Return the [X, Y] coordinate for the center point of the cell that contains the specified text.  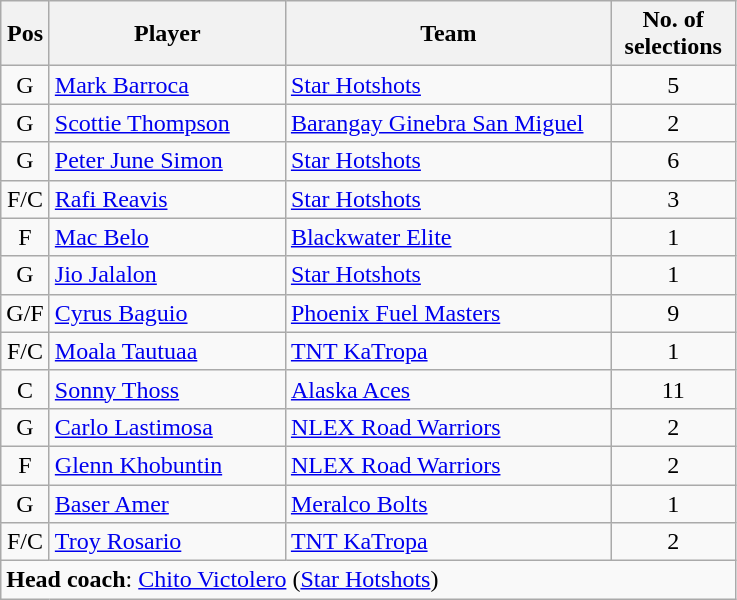
11 [673, 389]
Jio Jalalon [167, 275]
G/F [26, 313]
Moala Tautuaa [167, 351]
Blackwater Elite [448, 237]
6 [673, 161]
Rafi Reavis [167, 199]
Head coach: Chito Victolero (Star Hotshots) [368, 580]
Pos [26, 34]
Glenn Khobuntin [167, 465]
Mark Barroca [167, 85]
Troy Rosario [167, 542]
Phoenix Fuel Masters [448, 313]
Baser Amer [167, 503]
No. of selections [673, 34]
Alaska Aces [448, 389]
Peter June Simon [167, 161]
3 [673, 199]
9 [673, 313]
Cyrus Baguio [167, 313]
Scottie Thompson [167, 123]
Sonny Thoss [167, 389]
C [26, 389]
Team [448, 34]
Meralco Bolts [448, 503]
Player [167, 34]
Mac Belo [167, 237]
Barangay Ginebra San Miguel [448, 123]
Carlo Lastimosa [167, 427]
5 [673, 85]
